Output the (X, Y) coordinate of the center of the cell containing the given text.  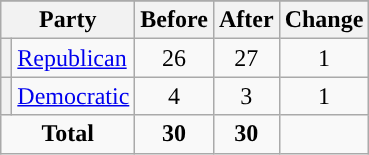
Change (324, 20)
27 (246, 58)
3 (246, 96)
4 (174, 96)
Total (68, 134)
26 (174, 58)
Party (68, 20)
Republican (74, 58)
After (246, 20)
Democratic (74, 96)
Before (174, 20)
